Detect which cell encompasses the target text, then output its [X, Y] center coordinate. 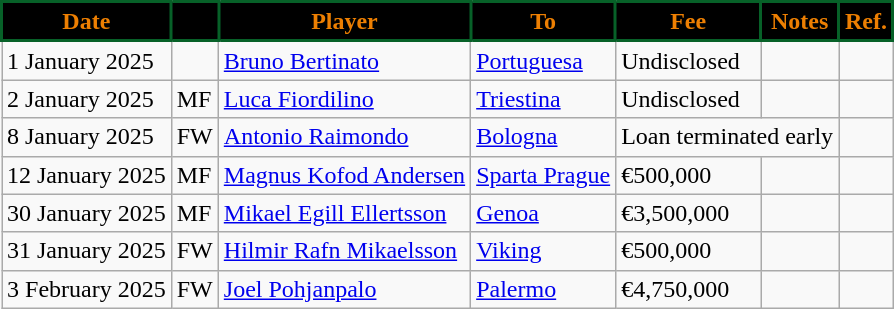
Loan terminated early [728, 137]
Mikael Egill Ellertsson [344, 213]
Viking [544, 251]
2 January 2025 [87, 99]
Fee [688, 22]
12 January 2025 [87, 175]
3 February 2025 [87, 289]
Genoa [544, 213]
Triestina [544, 99]
Sparta Prague [544, 175]
Portuguesa [544, 60]
Luca Fiordilino [344, 99]
Date [87, 22]
Magnus Kofod Andersen [344, 175]
Player [344, 22]
Ref. [866, 22]
To [544, 22]
Antonio Raimondo [344, 137]
Bruno Bertinato [344, 60]
1 January 2025 [87, 60]
€4,750,000 [688, 289]
31 January 2025 [87, 251]
Bologna [544, 137]
€3,500,000 [688, 213]
Palermo [544, 289]
Notes [800, 22]
30 January 2025 [87, 213]
8 January 2025 [87, 137]
Hilmir Rafn Mikaelsson [344, 251]
Joel Pohjanpalo [344, 289]
